Locate the cell with the specified text and output its (X, Y) center coordinate. 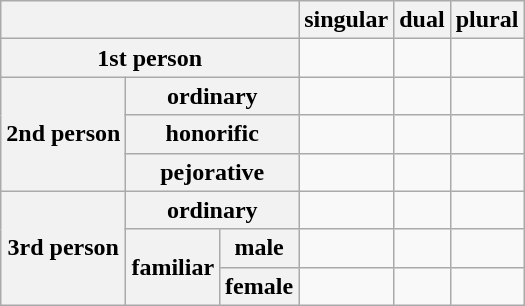
plural (487, 20)
3rd person (64, 248)
female (260, 286)
1st person (150, 58)
2nd person (64, 134)
male (260, 248)
dual (422, 20)
singular (346, 20)
pejorative (212, 172)
honorific (212, 134)
familiar (173, 267)
